Return the (x, y) coordinate for the center point of the cell that contains the specified text.  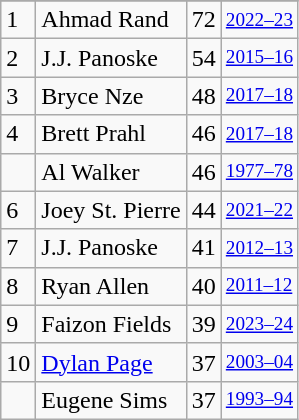
Eugene Sims (111, 400)
10 (18, 362)
Brett Prahl (111, 134)
8 (18, 286)
Ryan Allen (111, 286)
3 (18, 96)
9 (18, 324)
2021–22 (259, 210)
2 (18, 58)
54 (204, 58)
2011–12 (259, 286)
1993–94 (259, 400)
Ahmad Rand (111, 20)
72 (204, 20)
41 (204, 248)
2023–24 (259, 324)
Al Walker (111, 172)
2003–04 (259, 362)
2015–16 (259, 58)
Bryce Nze (111, 96)
7 (18, 248)
2022–23 (259, 20)
44 (204, 210)
40 (204, 286)
39 (204, 324)
1 (18, 20)
Dylan Page (111, 362)
Faizon Fields (111, 324)
4 (18, 134)
6 (18, 210)
1977–78 (259, 172)
48 (204, 96)
2012–13 (259, 248)
Joey St. Pierre (111, 210)
